Find where the given text appears and provide that cell's center as [x, y] coordinate. 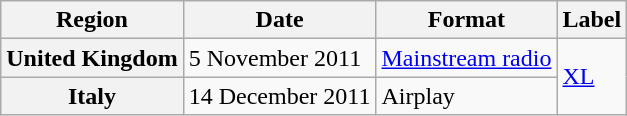
Airplay [466, 96]
Date [280, 20]
Italy [92, 96]
XL [592, 77]
14 December 2011 [280, 96]
Region [92, 20]
Format [466, 20]
5 November 2011 [280, 58]
Mainstream radio [466, 58]
Label [592, 20]
United Kingdom [92, 58]
